Identify which cell holds the provided text, then report its [X, Y] central coordinate. 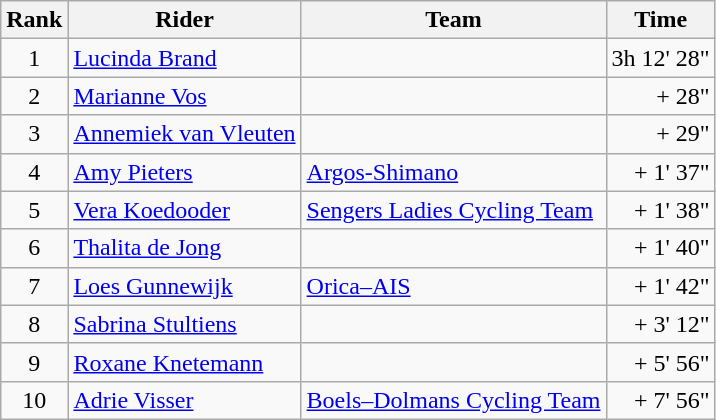
+ 28" [660, 96]
Adrie Visser [184, 400]
Lucinda Brand [184, 58]
Amy Pieters [184, 172]
Loes Gunnewijk [184, 286]
Roxane Knetemann [184, 362]
5 [34, 210]
Vera Koedooder [184, 210]
Argos-Shimano [454, 172]
Thalita de Jong [184, 248]
Boels–Dolmans Cycling Team [454, 400]
3 [34, 134]
Orica–AIS [454, 286]
9 [34, 362]
10 [34, 400]
Marianne Vos [184, 96]
+ 1' 37" [660, 172]
Annemiek van Vleuten [184, 134]
4 [34, 172]
Rank [34, 20]
3h 12' 28" [660, 58]
Sengers Ladies Cycling Team [454, 210]
6 [34, 248]
Time [660, 20]
2 [34, 96]
Team [454, 20]
+ 1' 40" [660, 248]
+ 5' 56" [660, 362]
7 [34, 286]
8 [34, 324]
Sabrina Stultiens [184, 324]
1 [34, 58]
+ 3' 12" [660, 324]
+ 1' 38" [660, 210]
Rider [184, 20]
+ 29" [660, 134]
+ 1' 42" [660, 286]
+ 7' 56" [660, 400]
